Return the [x, y] coordinate for the center point of the cell that contains the specified text.  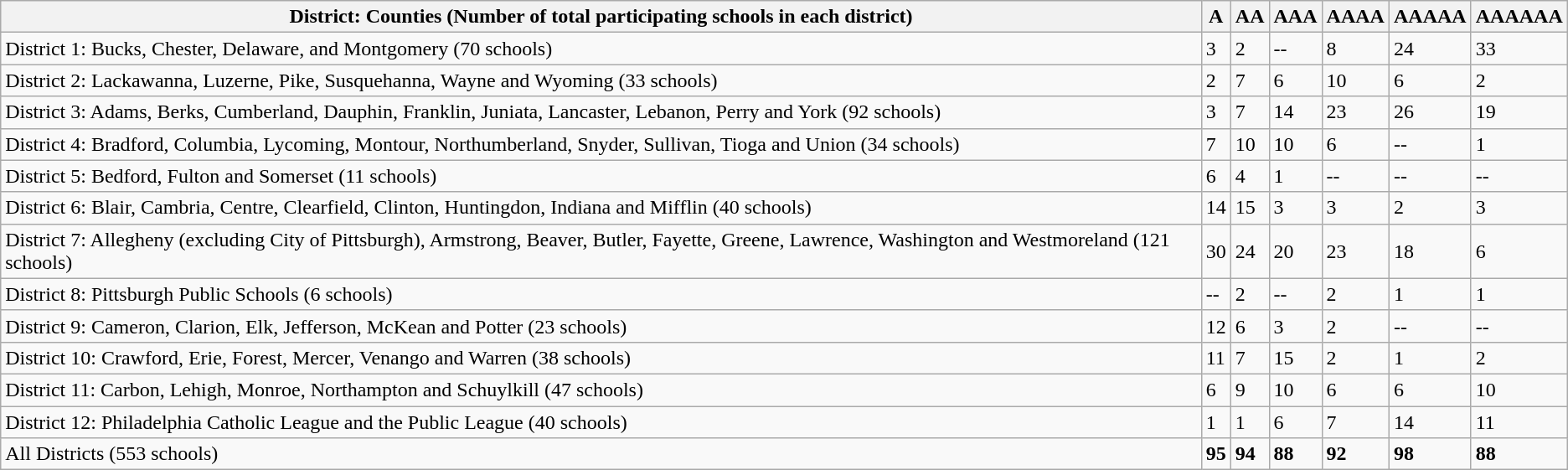
19 [1519, 112]
98 [1430, 454]
District 2: Lackawanna, Luzerne, Pike, Susquehanna, Wayne and Wyoming (33 schools) [601, 80]
All Districts (553 schools) [601, 454]
92 [1355, 454]
20 [1295, 251]
A [1216, 17]
AAAAAA [1519, 17]
District 11: Carbon, Lehigh, Monroe, Northampton and Schuylkill (47 schools) [601, 390]
AAAAA [1430, 17]
District: Counties (Number of total participating schools in each district) [601, 17]
District 7: Allegheny (excluding City of Pittsburgh), Armstrong, Beaver, Butler, Fayette, Greene, Lawrence, Washington and Westmoreland (121 schools) [601, 251]
12 [1216, 326]
District 9: Cameron, Clarion, Elk, Jefferson, McKean and Potter (23 schools) [601, 326]
District 6: Blair, Cambria, Centre, Clearfield, Clinton, Huntingdon, Indiana and Mifflin (40 schools) [601, 208]
District 12: Philadelphia Catholic League and the Public League (40 schools) [601, 421]
33 [1519, 49]
9 [1250, 390]
District 1: Bucks, Chester, Delaware, and Montgomery (70 schools) [601, 49]
AAA [1295, 17]
District 3: Adams, Berks, Cumberland, Dauphin, Franklin, Juniata, Lancaster, Lebanon, Perry and York (92 schools) [601, 112]
District 5: Bedford, Fulton and Somerset (11 schools) [601, 176]
AAAA [1355, 17]
4 [1250, 176]
District 4: Bradford, Columbia, Lycoming, Montour, Northumberland, Snyder, Sullivan, Tioga and Union (34 schools) [601, 144]
8 [1355, 49]
18 [1430, 251]
94 [1250, 454]
District 10: Crawford, Erie, Forest, Mercer, Venango and Warren (38 schools) [601, 358]
95 [1216, 454]
26 [1430, 112]
30 [1216, 251]
District 8: Pittsburgh Public Schools (6 schools) [601, 294]
AA [1250, 17]
